Detect which cell encompasses the target text, then output its (x, y) center coordinate. 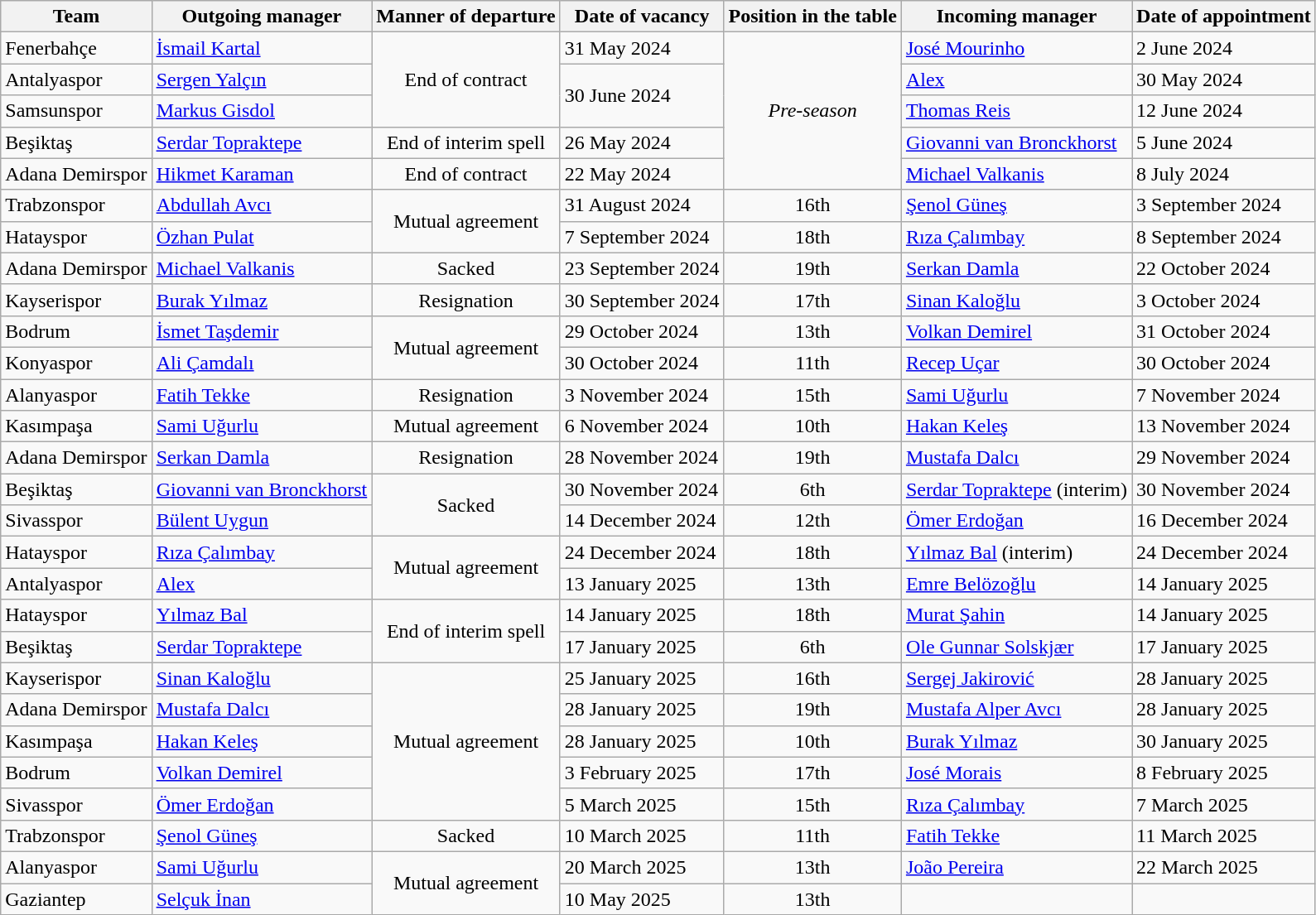
22 May 2024 (642, 174)
5 March 2025 (642, 804)
31 August 2024 (642, 205)
Sergen Yalçın (262, 79)
Date of appointment (1224, 17)
Selçuk İnan (262, 898)
Sergej Jakirović (1016, 678)
Pre-season (812, 111)
16 December 2024 (1224, 521)
Team (76, 17)
Position in the table (812, 17)
7 November 2024 (1224, 395)
İsmet Taşdemir (262, 331)
29 October 2024 (642, 331)
Yılmaz Bal (interim) (1016, 552)
Date of vacancy (642, 17)
Fenerbahçe (76, 48)
Thomas Reis (1016, 111)
José Morais (1016, 773)
30 September 2024 (642, 300)
29 November 2024 (1224, 458)
3 November 2024 (642, 395)
Outgoing manager (262, 17)
Abdullah Avcı (262, 205)
6 November 2024 (642, 426)
8 July 2024 (1224, 174)
31 October 2024 (1224, 331)
2 June 2024 (1224, 48)
5 June 2024 (1224, 142)
12th (812, 521)
João Pereira (1016, 867)
Recep Uçar (1016, 363)
Samsunspor (76, 111)
Mustafa Alper Avcı (1016, 710)
30 June 2024 (642, 95)
28 November 2024 (642, 458)
20 March 2025 (642, 867)
22 March 2025 (1224, 867)
12 June 2024 (1224, 111)
7 March 2025 (1224, 804)
14 December 2024 (642, 521)
13 January 2025 (642, 584)
Emre Belözoğlu (1016, 584)
Manner of departure (465, 17)
30 January 2025 (1224, 741)
8 September 2024 (1224, 237)
25 January 2025 (642, 678)
Ole Gunnar Solskjær (1016, 647)
Bülent Uygun (262, 521)
Gaziantep (76, 898)
8 February 2025 (1224, 773)
3 September 2024 (1224, 205)
7 September 2024 (642, 237)
13 November 2024 (1224, 426)
Ali Çamdalı (262, 363)
3 February 2025 (642, 773)
Yılmaz Bal (262, 615)
Incoming manager (1016, 17)
Murat Şahin (1016, 615)
31 May 2024 (642, 48)
30 May 2024 (1224, 79)
Serdar Topraktepe (interim) (1016, 489)
22 October 2024 (1224, 268)
Özhan Pulat (262, 237)
23 September 2024 (642, 268)
Hikmet Karaman (262, 174)
Konyaspor (76, 363)
11 March 2025 (1224, 836)
10 March 2025 (642, 836)
José Mourinho (1016, 48)
3 October 2024 (1224, 300)
İsmail Kartal (262, 48)
10 May 2025 (642, 898)
26 May 2024 (642, 142)
Markus Gisdol (262, 111)
